From the cell containing the given text, extract its center point as (X, Y) coordinate. 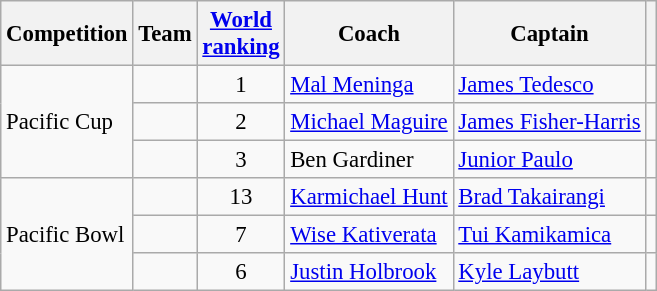
13 (241, 197)
Pacific Bowl (67, 234)
Mal Meninga (369, 85)
7 (241, 235)
Coach (369, 34)
Pacific Cup (67, 122)
3 (241, 160)
James Tedesco (550, 85)
Competition (67, 34)
Brad Takairangi (550, 197)
Karmichael Hunt (369, 197)
2 (241, 122)
Tui Kamikamica (550, 235)
Team (165, 34)
Ben Gardiner (369, 160)
Worldranking (241, 34)
Michael Maguire (369, 122)
Captain (550, 34)
Junior Paulo (550, 160)
James Fisher-Harris (550, 122)
Wise Kativerata (369, 235)
1 (241, 85)
